Pinpoint the cell where the given text exists, returning its [x, y] midpoint coordinate. 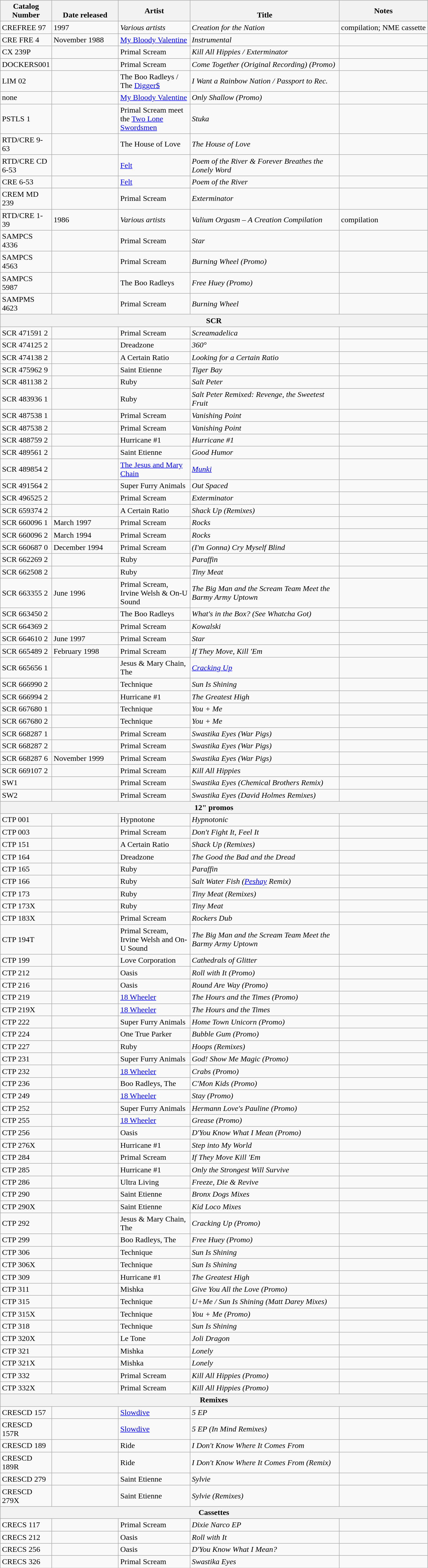
CTP 256 [26, 1133]
Swastika Eyes [265, 1562]
RTD/CRE 9-63 [26, 144]
Kill All Hippies [265, 771]
Burning Wheel [265, 304]
Home Town Unicorn (Promo) [265, 1022]
Title [265, 11]
Sylvie (Remixes) [265, 1496]
Only the Strongest Will Survive [265, 1170]
Salt Peter Remixed: Revenge, the Sweetest Fruit [265, 399]
Hermann Love's Pauline (Promo) [265, 1108]
CTP 151 [26, 844]
SCR 660096 1 [26, 523]
Rockers Dub [265, 918]
RTD/CRE 1-39 [26, 219]
CTP 165 [26, 869]
Out Spaced [265, 486]
SAMPCS 4336 [26, 241]
CTP 224 [26, 1034]
SCR 669107 2 [26, 771]
compilation [383, 219]
SCR 487538 2 [26, 428]
CTP 222 [26, 1022]
Cracking Up [265, 668]
SCR 660096 2 [26, 535]
CREFREE 97 [26, 27]
CTP 292 [26, 1223]
CTP 216 [26, 985]
CRESCD 189 [26, 1446]
Hypnotonic [265, 820]
Primal Scream, Irvine Welsh & On-U Sound [154, 593]
SCR 481138 2 [26, 382]
CRESCD 279X [26, 1496]
SAMPCS 4563 [26, 262]
Come Together (Original Recording) (Promo) [265, 64]
What's in the Box? (See Whatcha Got) [265, 614]
CTP 315 [26, 1301]
CTP 212 [26, 973]
SW2 [26, 795]
SCR 666994 2 [26, 696]
SCR 474138 2 [26, 357]
Cassettes [214, 1512]
Remixes [214, 1400]
CREM MD 239 [26, 199]
Salt Peter [265, 382]
I Don't Know Where It Comes From (Remix) [265, 1462]
SAMPMS 4623 [26, 304]
Good Humor [265, 452]
SCR 664369 2 [26, 626]
If They Move Kill 'Em [265, 1157]
The Hours and the Times (Promo) [265, 997]
Love Corporation [154, 960]
CTP 164 [26, 857]
SCR 491564 2 [26, 486]
Bubble Gum (Promo) [265, 1034]
CRECS 117 [26, 1525]
Only Shallow (Promo) [265, 98]
SCR 667680 1 [26, 709]
SCR 668287 6 [26, 758]
Kowalski [265, 626]
CTP 332 [26, 1376]
Notes [383, 11]
SW1 [26, 783]
CTP 284 [26, 1157]
SCR 663450 2 [26, 614]
I Don't Know Where It Comes From [265, 1446]
The Good the Bad and the Dread [265, 857]
CTP 321X [26, 1363]
CTP 166 [26, 881]
June 1997 [85, 639]
SCR 662508 2 [26, 572]
PSTLS 1 [26, 119]
December 1994 [85, 547]
Stay (Promo) [265, 1096]
CTP 321 [26, 1351]
CTP 320X [26, 1339]
CX 239P [26, 52]
compilation; NME cassette [383, 27]
November 1988 [85, 40]
Roll with It (Promo) [265, 973]
CTP 219X [26, 1010]
Screamadelica [265, 333]
SCR 488759 2 [26, 440]
D'You Know What I Mean (Promo) [265, 1133]
CTP 311 [26, 1289]
Valium Orgasm – A Creation Compilation [265, 219]
CTP 194T [26, 939]
C'Mon Kids (Promo) [265, 1083]
CTP 173X [26, 906]
Cracking Up (Promo) [265, 1223]
Freeze, Die & Revive [265, 1182]
LIM 02 [26, 81]
Cathedrals of Glitter [265, 960]
D'You Know What I Mean? [265, 1550]
CTP 003 [26, 832]
March 1997 [85, 523]
CTP 255 [26, 1121]
Ultra Living [154, 1182]
March 1994 [85, 535]
February 1998 [85, 651]
RTD/CRE CD 6-53 [26, 165]
Munki [265, 469]
1997 [85, 27]
DOCKERS001 [26, 64]
CTP 306 [26, 1252]
Hoops (Remixes) [265, 1047]
Salt Water Fish (Peshay Remix) [265, 881]
CTP 231 [26, 1059]
SCR 471591 2 [26, 333]
Dixie Narco EP [265, 1525]
CTP 315X [26, 1314]
CTP 219 [26, 997]
November 1999 [85, 758]
Don't Fight It, Feel It [265, 832]
SAMPCS 5987 [26, 283]
Kid Loco Mixes [265, 1207]
CRE 6-53 [26, 182]
(I'm Gonna) Cry Myself Blind [265, 547]
Primal Scream meet the Two Lone Swordsmen [154, 119]
Kill All Hippies / Exterminator [265, 52]
Le Tone [154, 1339]
SCR 489854 2 [26, 469]
SCR 665489 2 [26, 651]
U+Me / Sun Is Shining (Matt Darey Mixes) [265, 1301]
Step into My World [265, 1145]
One True Parker [154, 1034]
CTP 306X [26, 1265]
SCR [214, 321]
CRESCD 157 [26, 1412]
The Boo Radleys / The Digger$ [154, 81]
SCR 663355 2 [26, 593]
Sylvie [265, 1479]
If They Move, Kill 'Em [265, 651]
SCR 475962 9 [26, 370]
You + Me (Promo) [265, 1314]
June 1996 [85, 593]
CTP 309 [26, 1277]
Give You All the Love (Promo) [265, 1289]
Catalog Number [26, 11]
SCR 668287 2 [26, 746]
CTP 232 [26, 1071]
CTP 332X [26, 1388]
SCR 667680 2 [26, 721]
CTP 001 [26, 820]
Hypnotone [154, 820]
none [26, 98]
CRESCD 157R [26, 1429]
Bronx Dogs Mixes [265, 1194]
CTP 318 [26, 1326]
CRECS 256 [26, 1550]
360° [265, 345]
CRE FRE 4 [26, 40]
God! Show Me Magic (Promo) [265, 1059]
SCR 496525 2 [26, 498]
CRECS 212 [26, 1537]
SCR 474125 2 [26, 345]
Date released [85, 11]
CTP 276X [26, 1145]
SCR 664610 2 [26, 639]
CTP 173 [26, 894]
1986 [85, 219]
CTP 299 [26, 1240]
SCR 662269 2 [26, 560]
5 EP [265, 1412]
Grease (Promo) [265, 1121]
CTP 227 [26, 1047]
Crabs (Promo) [265, 1071]
SCR 666990 2 [26, 684]
SCR 668287 1 [26, 734]
CRECS 326 [26, 1562]
Poem of the River & Forever Breathes the Lonely Word [265, 165]
The Hours and the Times [265, 1010]
The Jesus and Mary Chain [154, 469]
5 EP (In Mind Remixes) [265, 1429]
Burning Wheel (Promo) [265, 262]
CTP 252 [26, 1108]
Round Are Way (Promo) [265, 985]
CTP 199 [26, 960]
Swastika Eyes (Chemical Brothers Remix) [265, 783]
Tiny Meat (Remixes) [265, 894]
Roll with It [265, 1537]
I Want a Rainbow Nation / Passport to Rec. [265, 81]
SCR 487538 1 [26, 415]
CTP 285 [26, 1170]
Swastika Eyes (David Holmes Remixes) [265, 795]
CTP 183X [26, 918]
CTP 249 [26, 1096]
Creation for the Nation [265, 27]
CTP 290 [26, 1194]
Poem of the River [265, 182]
Stuka [265, 119]
Primal Scream, Irvine Welsh and On-U Sound [154, 939]
SCR 660687 0 [26, 547]
CTP 236 [26, 1083]
SCR 483936 1 [26, 399]
SCR 665656 1 [26, 668]
Instrumental [265, 40]
Tiger Bay [265, 370]
Looking for a Certain Ratio [265, 357]
Artist [154, 11]
12" promos [214, 807]
CTP 286 [26, 1182]
CRESCD 189R [26, 1462]
CRESCD 279 [26, 1479]
CTP 290X [26, 1207]
SCR 659374 2 [26, 510]
Joli Dragon [265, 1339]
SCR 489561 2 [26, 452]
